Determine the (X, Y) coordinate at the center of the cell enclosing the given text.  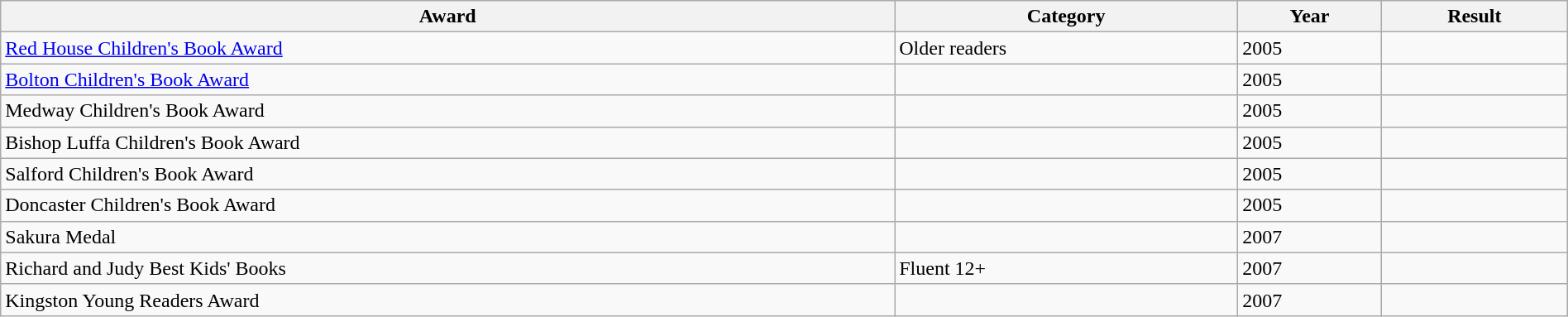
Result (1474, 17)
Salford Children's Book Award (448, 174)
Award (448, 17)
Sakura Medal (448, 237)
Fluent 12+ (1067, 268)
Kingston Young Readers Award (448, 300)
Bishop Luffa Children's Book Award (448, 142)
Red House Children's Book Award (448, 48)
Richard and Judy Best Kids' Books (448, 268)
Doncaster Children's Book Award (448, 205)
Year (1310, 17)
Category (1067, 17)
Medway Children's Book Award (448, 111)
Bolton Children's Book Award (448, 79)
Older readers (1067, 48)
